Detect which cell encompasses the target text, then output its (X, Y) center coordinate. 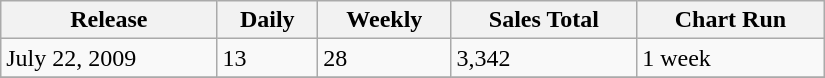
1 week (731, 58)
July 22, 2009 (109, 58)
Chart Run (731, 20)
3,342 (544, 58)
28 (384, 58)
Weekly (384, 20)
13 (268, 58)
Sales Total (544, 20)
Daily (268, 20)
Release (109, 20)
